Identify which cell holds the provided text, then report its [X, Y] central coordinate. 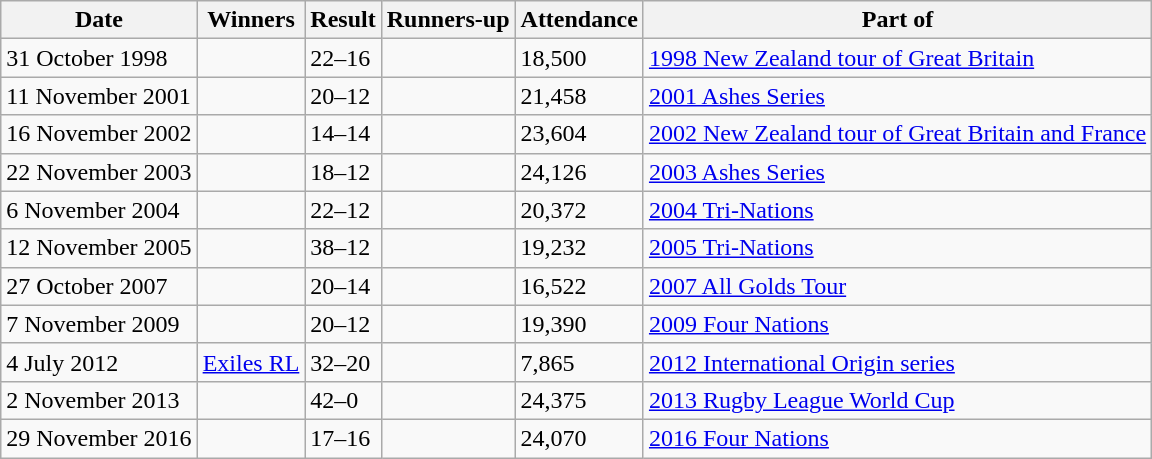
19,232 [579, 248]
2 November 2013 [99, 400]
12 November 2005 [99, 248]
Part of [897, 20]
29 November 2016 [99, 438]
Winners [251, 20]
2016 Four Nations [897, 438]
14–14 [343, 134]
2012 International Origin series [897, 362]
2005 Tri-Nations [897, 248]
2004 Tri-Nations [897, 210]
2013 Rugby League World Cup [897, 400]
27 October 2007 [99, 286]
2002 New Zealand tour of Great Britain and France [897, 134]
22–16 [343, 58]
2003 Ashes Series [897, 172]
1998 New Zealand tour of Great Britain [897, 58]
22 November 2003 [99, 172]
17–16 [343, 438]
2007 All Golds Tour [897, 286]
7 November 2009 [99, 324]
42–0 [343, 400]
2009 Four Nations [897, 324]
2001 Ashes Series [897, 96]
Date [99, 20]
21,458 [579, 96]
31 October 1998 [99, 58]
Result [343, 20]
11 November 2001 [99, 96]
16 November 2002 [99, 134]
20–14 [343, 286]
24,375 [579, 400]
16,522 [579, 286]
24,070 [579, 438]
23,604 [579, 134]
24,126 [579, 172]
6 November 2004 [99, 210]
Exiles RL [251, 362]
4 July 2012 [99, 362]
20,372 [579, 210]
19,390 [579, 324]
Runners-up [448, 20]
Attendance [579, 20]
18,500 [579, 58]
18–12 [343, 172]
38–12 [343, 248]
22–12 [343, 210]
32–20 [343, 362]
7,865 [579, 362]
